Return the (X, Y) coordinate for the center point of the cell that contains the specified text.  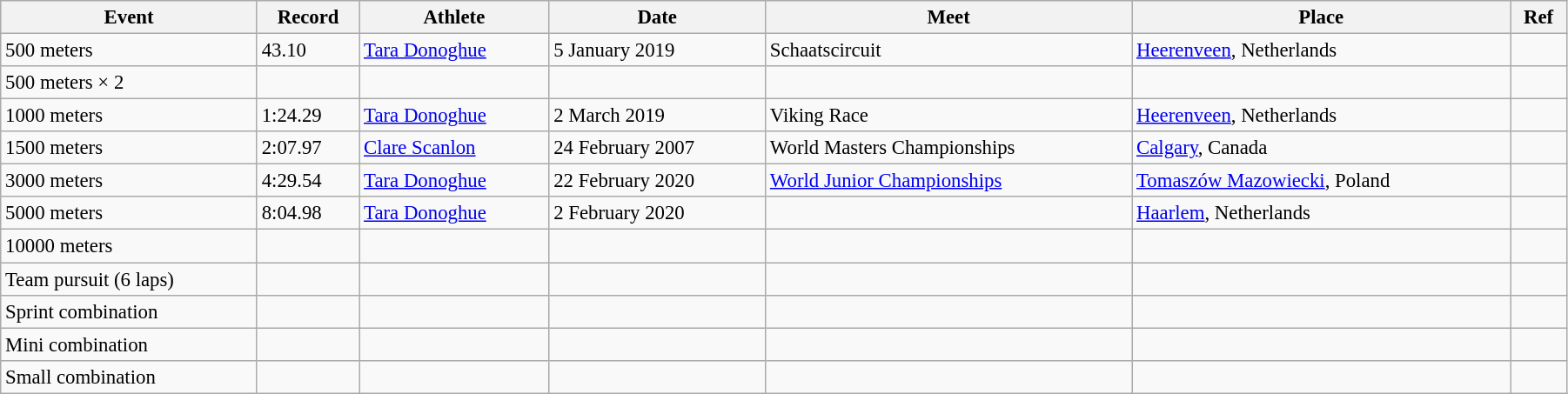
2 February 2020 (658, 213)
Small combination (129, 377)
Viking Race (948, 116)
5000 meters (129, 213)
22 February 2020 (658, 181)
10000 meters (129, 246)
Event (129, 17)
Haarlem, Netherlands (1321, 213)
500 meters × 2 (129, 83)
Place (1321, 17)
Team pursuit (6 laps) (129, 279)
3000 meters (129, 181)
Ref (1538, 17)
Clare Scanlon (454, 148)
Calgary, Canada (1321, 148)
Mini combination (129, 344)
World Junior Championships (948, 181)
Schaatscircuit (948, 50)
Meet (948, 17)
1:24.29 (308, 116)
World Masters Championships (948, 148)
5 January 2019 (658, 50)
8:04.98 (308, 213)
Record (308, 17)
Sprint combination (129, 311)
2:07.97 (308, 148)
1500 meters (129, 148)
43.10 (308, 50)
24 February 2007 (658, 148)
Tomaszów Mazowiecki, Poland (1321, 181)
4:29.54 (308, 181)
Athlete (454, 17)
Date (658, 17)
500 meters (129, 50)
1000 meters (129, 116)
2 March 2019 (658, 116)
